Extract the [X, Y] coordinate from the center of the cell holding the provided text.  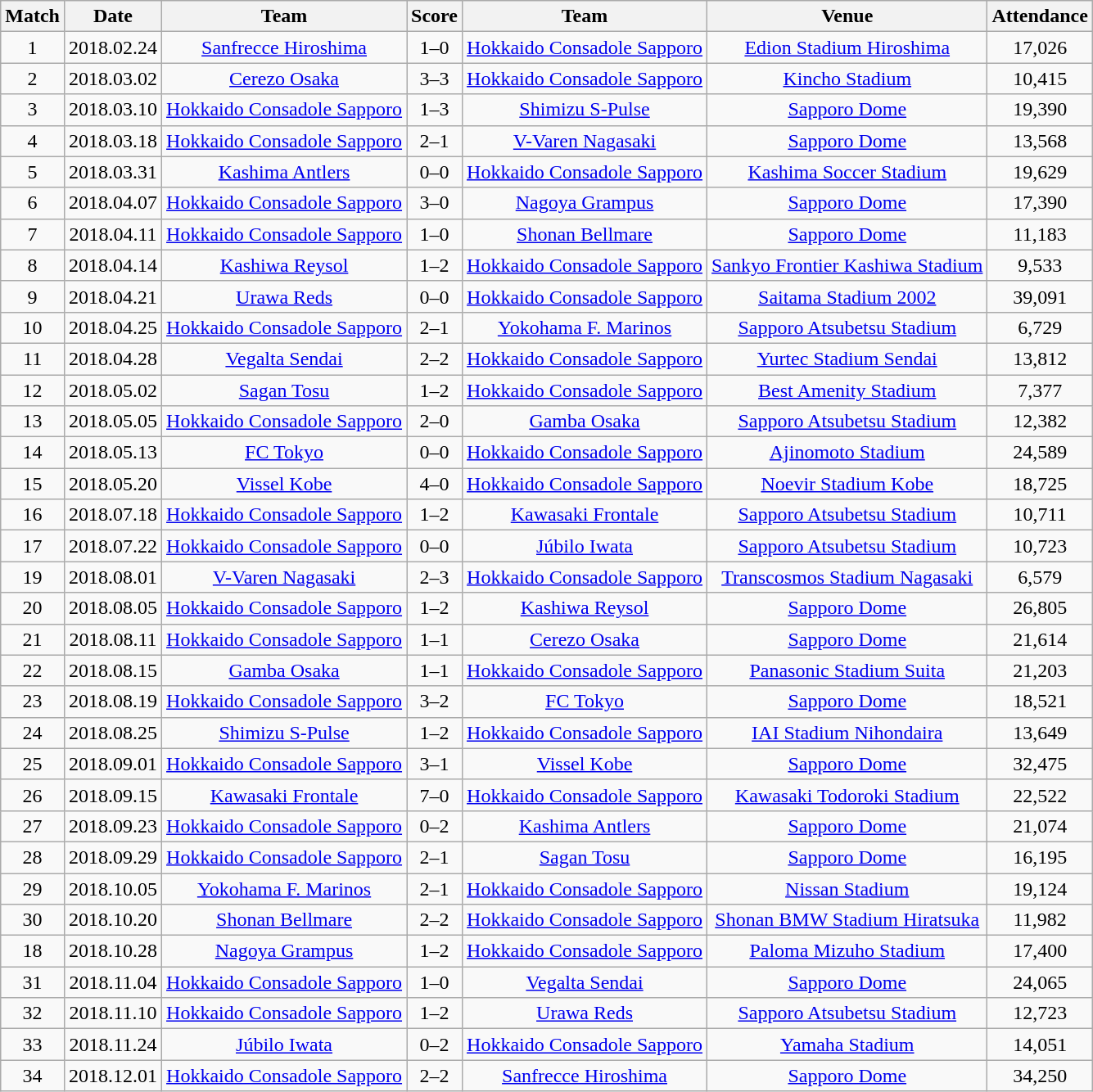
Paloma Mizuho Stadium [847, 951]
2018.04.11 [113, 234]
2018.09.15 [113, 795]
3–1 [435, 764]
2018.05.02 [113, 390]
32 [33, 1013]
2018.02.24 [113, 47]
IAI Stadium Nihondaira [847, 733]
4–0 [435, 484]
26 [33, 795]
2018.10.05 [113, 888]
6,579 [1040, 577]
2018.03.18 [113, 141]
31 [33, 982]
29 [33, 888]
3–2 [435, 702]
2018.12.01 [113, 1076]
34 [33, 1076]
2–0 [435, 422]
28 [33, 857]
7–0 [435, 795]
19,124 [1040, 888]
22 [33, 670]
24,589 [1040, 453]
26,805 [1040, 608]
4 [33, 141]
12 [33, 390]
2018.04.14 [113, 265]
2018.08.25 [113, 733]
13 [33, 422]
Panasonic Stadium Suita [847, 670]
2018.07.22 [113, 546]
2018.08.15 [113, 670]
24,065 [1040, 982]
19,390 [1040, 110]
21 [33, 639]
Noevir Stadium Kobe [847, 484]
18 [33, 951]
2018.04.21 [113, 296]
2018.08.05 [113, 608]
2018.05.05 [113, 422]
Kashima Soccer Stadium [847, 172]
33 [33, 1045]
30 [33, 920]
Kawasaki Todoroki Stadium [847, 795]
2018.11.10 [113, 1013]
2–3 [435, 577]
Match [33, 16]
Score [435, 16]
11 [33, 359]
Ajinomoto Stadium [847, 453]
12,382 [1040, 422]
2018.03.10 [113, 110]
13,812 [1040, 359]
7 [33, 234]
2018.09.23 [113, 826]
2018.08.11 [113, 639]
Sankyo Frontier Kashiwa Stadium [847, 265]
19 [33, 577]
11,183 [1040, 234]
Transcosmos Stadium Nagasaki [847, 577]
13,649 [1040, 733]
17,026 [1040, 47]
11,982 [1040, 920]
14 [33, 453]
20 [33, 608]
2018.03.31 [113, 172]
3–3 [435, 79]
Shonan BMW Stadium Hiratsuka [847, 920]
21,203 [1040, 670]
2018.08.19 [113, 702]
22,522 [1040, 795]
18,521 [1040, 702]
Yurtec Stadium Sendai [847, 359]
34,250 [1040, 1076]
10,723 [1040, 546]
13,568 [1040, 141]
2018.05.20 [113, 484]
2018.04.28 [113, 359]
21,614 [1040, 639]
16,195 [1040, 857]
2 [33, 79]
12,723 [1040, 1013]
Saitama Stadium 2002 [847, 296]
Attendance [1040, 16]
21,074 [1040, 826]
2018.10.28 [113, 951]
Best Amenity Stadium [847, 390]
17 [33, 546]
Venue [847, 16]
19,629 [1040, 172]
Yamaha Stadium [847, 1045]
Date [113, 16]
2018.09.01 [113, 764]
10,415 [1040, 79]
39,091 [1040, 296]
Kincho Stadium [847, 79]
2018.05.13 [113, 453]
15 [33, 484]
1–3 [435, 110]
24 [33, 733]
25 [33, 764]
2018.04.07 [113, 203]
3 [33, 110]
7,377 [1040, 390]
18,725 [1040, 484]
1 [33, 47]
2018.11.24 [113, 1045]
32,475 [1040, 764]
17,390 [1040, 203]
10 [33, 327]
10,711 [1040, 515]
9 [33, 296]
2018.11.04 [113, 982]
16 [33, 515]
9,533 [1040, 265]
2018.07.18 [113, 515]
2018.04.25 [113, 327]
2018.03.02 [113, 79]
3–0 [435, 203]
8 [33, 265]
Nissan Stadium [847, 888]
14,051 [1040, 1045]
23 [33, 702]
6 [33, 203]
17,400 [1040, 951]
2018.09.29 [113, 857]
27 [33, 826]
5 [33, 172]
Edion Stadium Hiroshima [847, 47]
2018.10.20 [113, 920]
6,729 [1040, 327]
2018.08.01 [113, 577]
